Search for the cell housing the specified text and yield its [x, y] center coordinate. 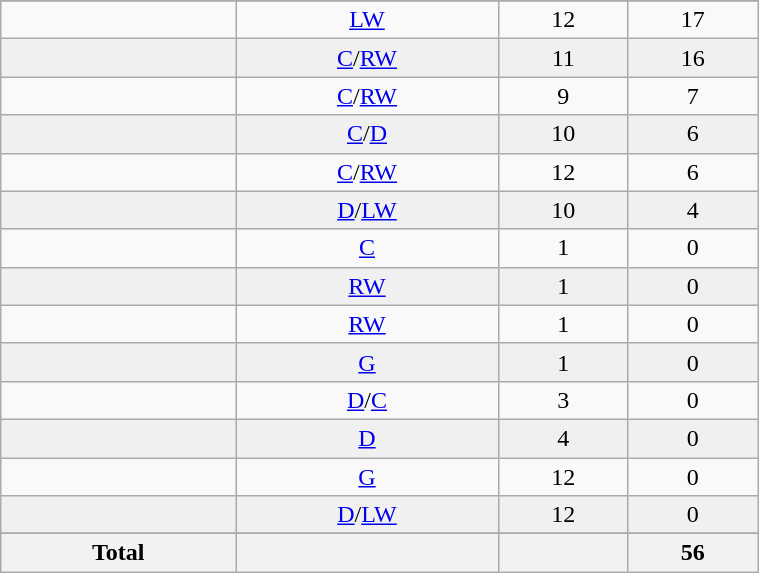
3 [563, 400]
D [368, 438]
7 [693, 96]
16 [693, 58]
9 [563, 96]
C [368, 248]
17 [693, 20]
D/C [368, 400]
56 [693, 553]
Total [118, 553]
C/D [368, 134]
11 [563, 58]
LW [368, 20]
